Return [x, y] of the center of cell containing provided text 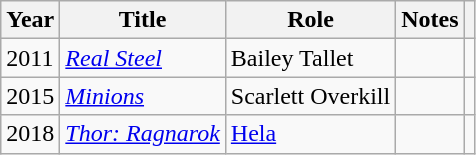
Notes [430, 20]
Real Steel [143, 58]
2015 [30, 96]
Role [310, 20]
Minions [143, 96]
Thor: Ragnarok [143, 134]
Scarlett Overkill [310, 96]
Bailey Tallet [310, 58]
2011 [30, 58]
2018 [30, 134]
Title [143, 20]
Year [30, 20]
Hela [310, 134]
